Locate the cell with the specified text and output its (x, y) center coordinate. 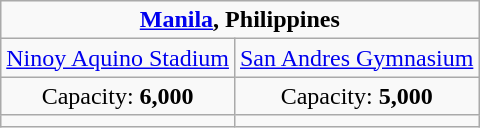
Manila, Philippines (240, 20)
San Andres Gymnasium (356, 58)
Ninoy Aquino Stadium (118, 58)
Capacity: 5,000 (356, 96)
Capacity: 6,000 (118, 96)
